Return the [x, y] coordinate for the center point of the cell that contains the specified text.  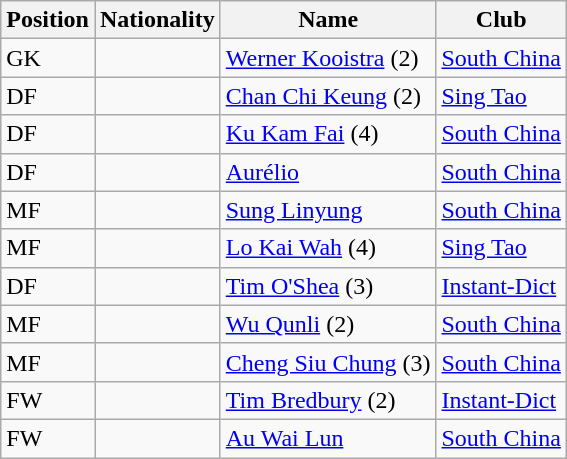
Name [328, 20]
Tim Bredbury (2) [328, 400]
Lo Kai Wah (4) [328, 248]
Aurélio [328, 172]
Nationality [157, 20]
GK [48, 58]
Cheng Siu Chung (3) [328, 362]
Club [501, 20]
Chan Chi Keung (2) [328, 96]
Position [48, 20]
Ku Kam Fai (4) [328, 134]
Sung Linyung [328, 210]
Werner Kooistra (2) [328, 58]
Tim O'Shea (3) [328, 286]
Au Wai Lun [328, 438]
Wu Qunli (2) [328, 324]
